Scan for the cell matching the given text and deliver its [x, y] coordinate at center. 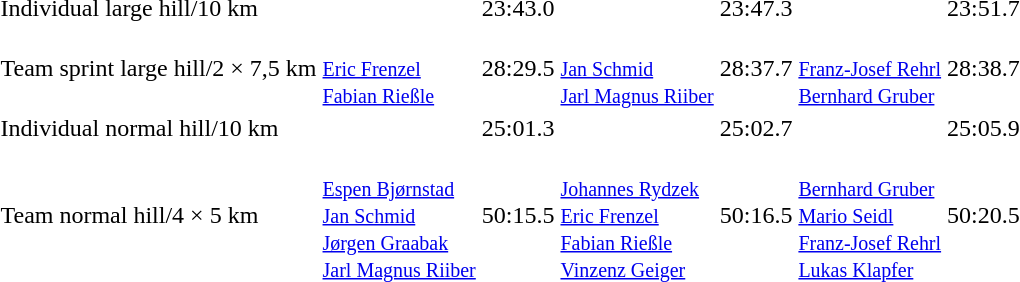
25:02.7 [756, 128]
28:37.7 [756, 68]
28:29.5 [518, 68]
Jan SchmidJarl Magnus Riiber [637, 68]
Franz-Josef RehrlBernhard Gruber [870, 68]
25:01.3 [518, 128]
Eric FrenzelFabian Rießle [399, 68]
